Locate the cell with the specified text and output its [x, y] center coordinate. 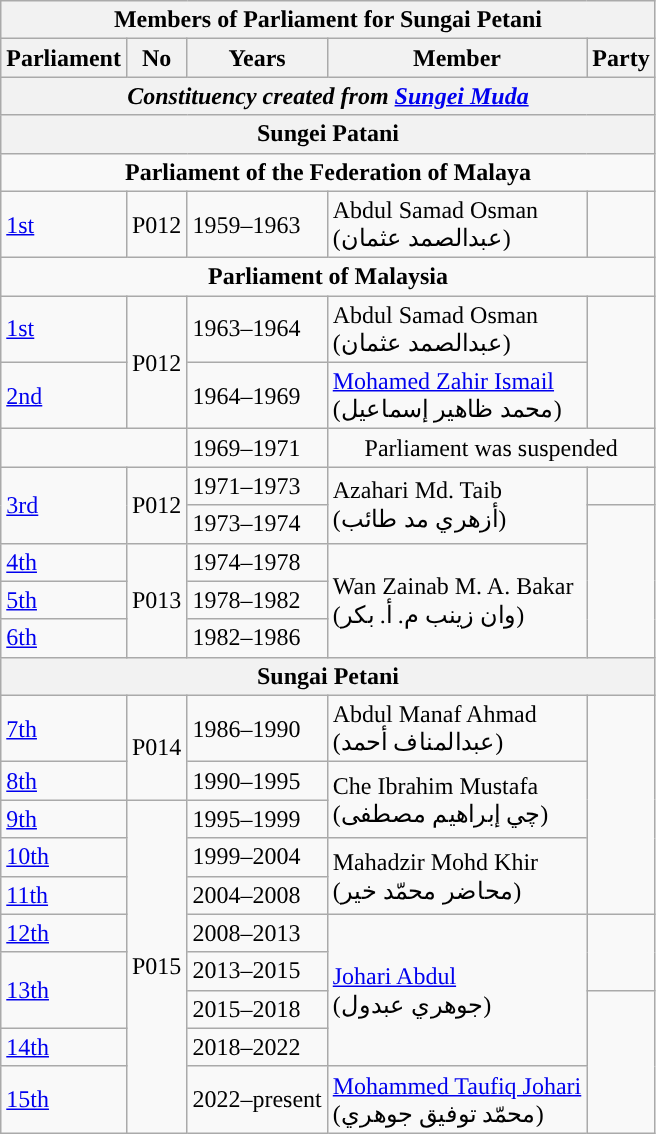
Parliament [64, 58]
2022–present [257, 1100]
1959–1963 [257, 224]
1978–1982 [257, 600]
Parliament of the Federation of Malaya [328, 172]
Abdul Manaf Ahmad (عبدالمناف أحمد) [457, 728]
Members of Parliament for Sungai Petani [328, 20]
2018–2022 [257, 1047]
Wan Zainab M. A. Bakar (وان زينب م. أ. بكر) [457, 600]
Parliament was suspended [491, 448]
14th [64, 1047]
Parliament of Malaysia [328, 277]
6th [64, 638]
2013–2015 [257, 971]
15th [64, 1100]
1995–1999 [257, 819]
Mohammed Taufiq Johari (محمّد توفيق جوهري) [457, 1100]
11th [64, 895]
P013 [156, 600]
Azahari Md. Taib (أزهري مد طائب) [457, 505]
No [156, 58]
Johari Abdul (جوهري عبدول) [457, 990]
Che Ibrahim Mustafa (چي إبراهيم مصطفى) [457, 800]
P014 [156, 748]
P015 [156, 966]
10th [64, 857]
Sungai Petani [328, 676]
4th [64, 562]
2nd [64, 396]
2008–2013 [257, 933]
2004–2008 [257, 895]
Sungei Patani [328, 134]
3rd [64, 505]
Mahadzir Mohd Khir (محاضر محمّد خير) [457, 876]
1974–1978 [257, 562]
Mohamed Zahir Ismail (محمد ظاهير إسماعيل) [457, 396]
13th [64, 990]
2015–2018 [257, 1009]
1986–1990 [257, 728]
1971–1973 [257, 486]
Constituency created from Sungei Muda [328, 96]
1982–1986 [257, 638]
Party [621, 58]
Member [457, 58]
Years [257, 58]
1990–1995 [257, 781]
1963–1964 [257, 330]
8th [64, 781]
1964–1969 [257, 396]
1969–1971 [257, 448]
9th [64, 819]
12th [64, 933]
1973–1974 [257, 524]
7th [64, 728]
1999–2004 [257, 857]
5th [64, 600]
